Pinpoint the cell where the given text exists, returning its [x, y] midpoint coordinate. 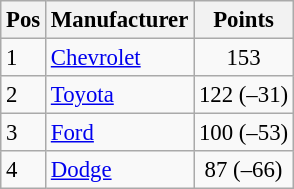
Ford [120, 133]
2 [24, 95]
Toyota [120, 95]
Pos [24, 20]
153 [244, 58]
1 [24, 58]
Manufacturer [120, 20]
Chevrolet [120, 58]
4 [24, 170]
100 (–53) [244, 133]
122 (–31) [244, 95]
3 [24, 133]
87 (–66) [244, 170]
Points [244, 20]
Dodge [120, 170]
